Scan for the cell matching the given text and deliver its [X, Y] coordinate at center. 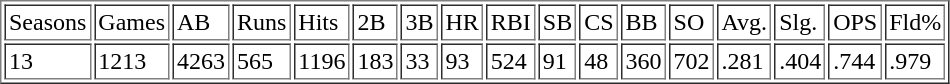
91 [557, 62]
2B [376, 22]
Runs [261, 22]
.744 [856, 62]
RBI [510, 22]
48 [599, 62]
CS [599, 22]
4263 [200, 62]
AB [200, 22]
360 [644, 62]
.979 [916, 62]
524 [510, 62]
33 [420, 62]
565 [261, 62]
93 [462, 62]
BB [644, 22]
HR [462, 22]
702 [692, 62]
1196 [322, 62]
.281 [744, 62]
Games [132, 22]
183 [376, 62]
OPS [856, 22]
13 [47, 62]
Fld% [916, 22]
Avg. [744, 22]
3B [420, 22]
1213 [132, 62]
Hits [322, 22]
.404 [800, 62]
Slg. [800, 22]
SB [557, 22]
SO [692, 22]
Seasons [47, 22]
